Pinpoint the cell where the given text exists, returning its (x, y) midpoint coordinate. 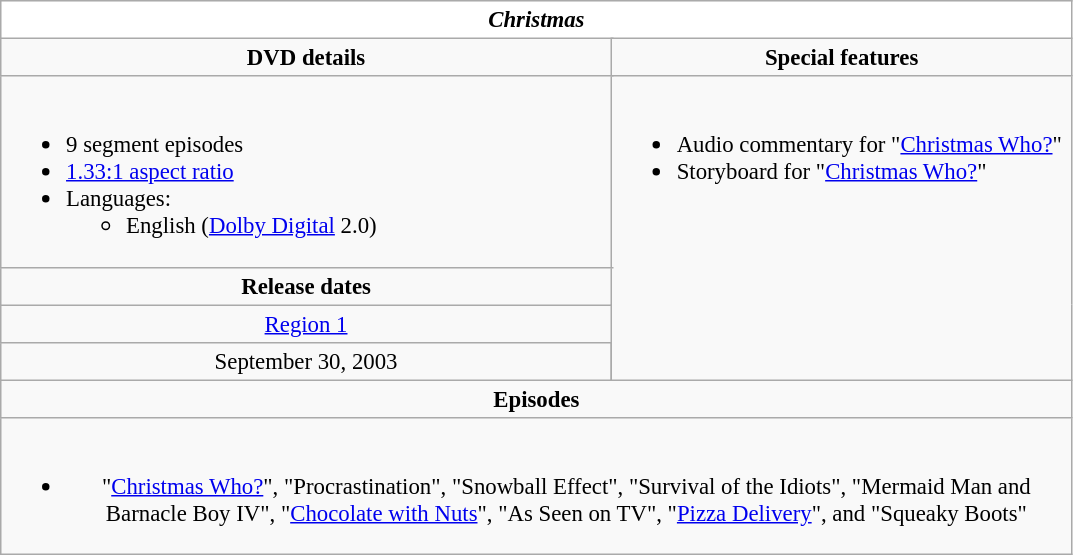
Christmas (536, 20)
Region 1 (306, 324)
DVD details (306, 58)
September 30, 2003 (306, 361)
Audio commentary for "Christmas Who?"Storyboard for "Christmas Who?" (842, 228)
9 segment episodes1.33:1 aspect ratioLanguages:English (Dolby Digital 2.0) (306, 172)
Release dates (306, 286)
Special features (842, 58)
Episodes (536, 399)
